Detect which cell encompasses the target text, then output its (x, y) center coordinate. 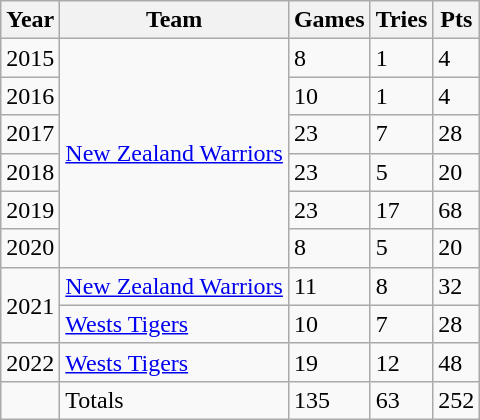
68 (456, 210)
Tries (402, 20)
48 (456, 362)
32 (456, 286)
Totals (174, 400)
2019 (30, 210)
Year (30, 20)
17 (402, 210)
252 (456, 400)
11 (329, 286)
63 (402, 400)
135 (329, 400)
2016 (30, 96)
2022 (30, 362)
12 (402, 362)
19 (329, 362)
Pts (456, 20)
2018 (30, 172)
2021 (30, 305)
Team (174, 20)
2015 (30, 58)
2020 (30, 248)
2017 (30, 134)
Games (329, 20)
